Provide the (x, y) coordinate of the cell's center where the given text is located.  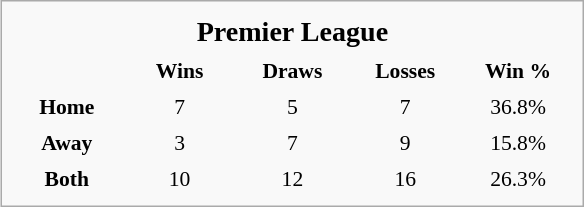
12 (292, 179)
Home (66, 107)
Win % (518, 71)
26.3% (518, 179)
5 (292, 107)
10 (180, 179)
16 (406, 179)
Both (66, 179)
15.8% (518, 143)
Away (66, 143)
Wins (180, 71)
36.8% (518, 107)
3 (180, 143)
Premier League (292, 31)
Losses (406, 71)
Draws (292, 71)
9 (406, 143)
